Detect which cell encompasses the target text, then output its [x, y] center coordinate. 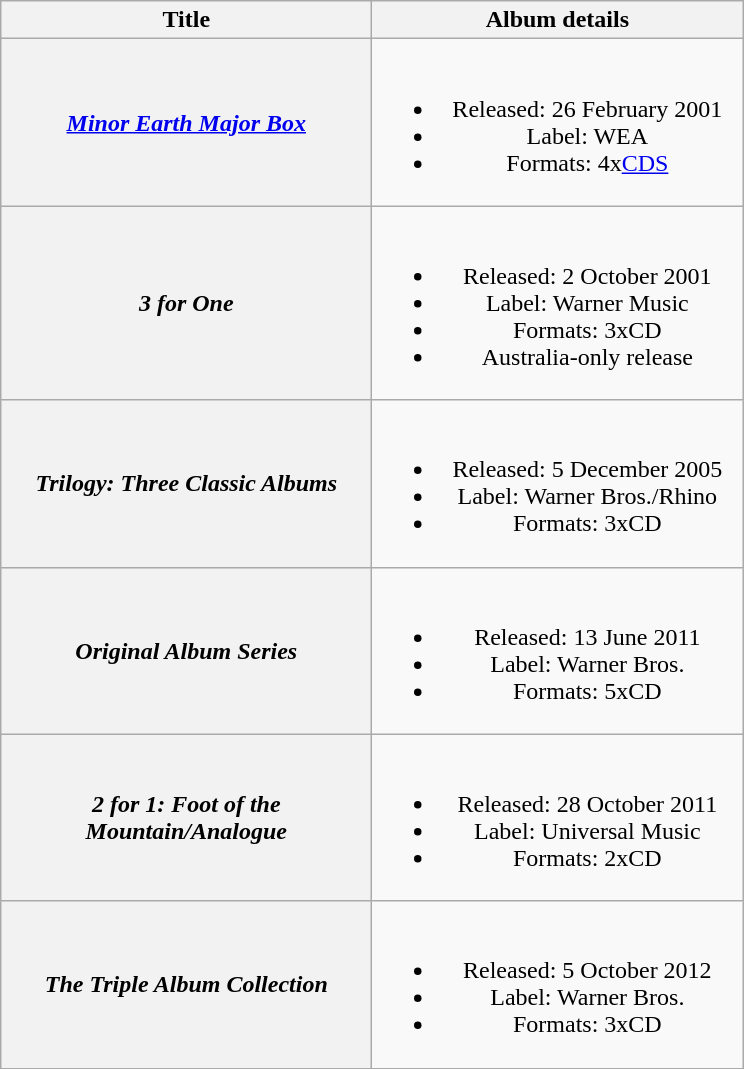
Released: 28 October 2011Label: Universal MusicFormats: 2xCD [558, 818]
Released: 5 December 2005Label: Warner Bros./RhinoFormats: 3xCD [558, 484]
The Triple Album Collection [186, 984]
Trilogy: Three Classic Albums [186, 484]
Released: 26 February 2001Label: WEAFormats: 4xCDS [558, 122]
Released: 5 October 2012Label: Warner Bros.Formats: 3xCD [558, 984]
Minor Earth Major Box [186, 122]
Title [186, 20]
2 for 1: Foot of the Mountain/Analogue [186, 818]
Released: 13 June 2011Label: Warner Bros.Formats: 5xCD [558, 650]
Original Album Series [186, 650]
Released: 2 October 2001Label: Warner MusicFormats: 3xCDAustralia-only release [558, 303]
3 for One [186, 303]
Album details [558, 20]
